Search for the cell housing the specified text and yield its (X, Y) center coordinate. 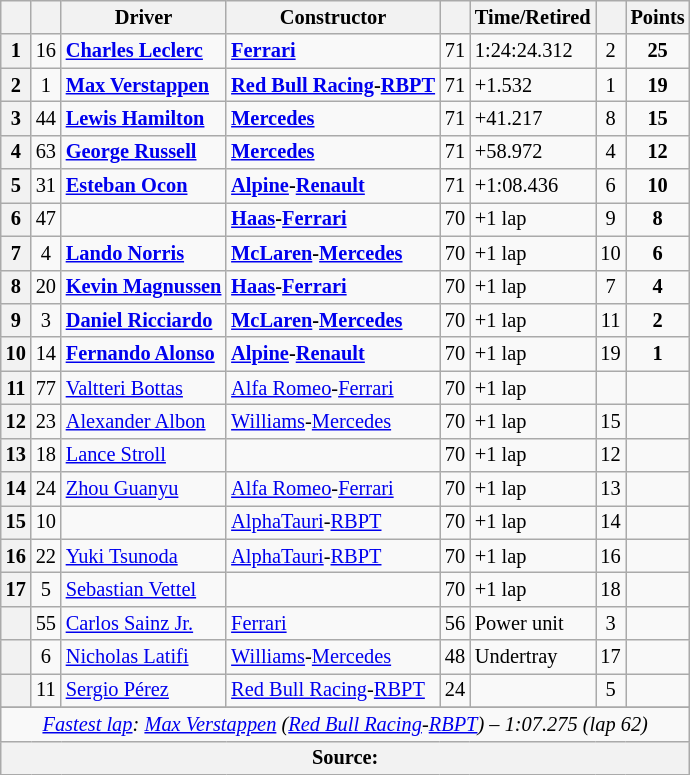
56 (455, 623)
23 (46, 421)
Lewis Hamilton (144, 118)
Lance Stroll (144, 455)
Lando Norris (144, 253)
Constructor (333, 17)
Charles Leclerc (144, 51)
Kevin Magnussen (144, 287)
Zhou Guanyu (144, 489)
+1:08.436 (533, 186)
48 (455, 657)
+1.532 (533, 85)
Undertray (533, 657)
Power unit (533, 623)
Sergio Pérez (144, 690)
55 (46, 623)
Carlos Sainz Jr. (144, 623)
Fastest lap: Max Verstappen (Red Bull Racing-RBPT) – 1:07.275 (lap 62) (346, 724)
Valtteri Bottas (144, 388)
Nicholas Latifi (144, 657)
Driver (144, 17)
77 (46, 388)
+41.217 (533, 118)
25 (658, 51)
Sebastian Vettel (144, 589)
63 (46, 152)
44 (46, 118)
Time/Retired (533, 17)
31 (46, 186)
47 (46, 219)
22 (46, 556)
Fernando Alonso (144, 354)
Alexander Albon (144, 421)
+58.972 (533, 152)
Yuki Tsunoda (144, 556)
Esteban Ocon (144, 186)
Max Verstappen (144, 85)
1:24:24.312 (533, 51)
Daniel Ricciardo (144, 320)
George Russell (144, 152)
Points (658, 17)
20 (46, 287)
Source: (346, 758)
